Determine the [x, y] coordinate at the center of the cell enclosing the given text.  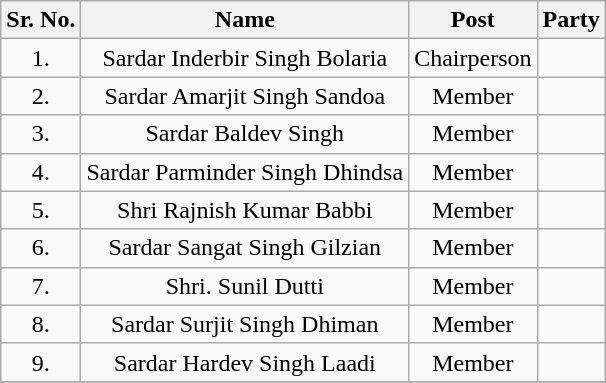
Sardar Hardev Singh Laadi [245, 362]
Sardar Inderbir Singh Bolaria [245, 58]
Party [571, 20]
4. [41, 172]
Sardar Sangat Singh Gilzian [245, 248]
Shri Rajnish Kumar Babbi [245, 210]
3. [41, 134]
Sardar Baldev Singh [245, 134]
Sardar Parminder Singh Dhindsa [245, 172]
2. [41, 96]
Post [473, 20]
5. [41, 210]
Sardar Amarjit Singh Sandoa [245, 96]
Sr. No. [41, 20]
7. [41, 286]
8. [41, 324]
Name [245, 20]
Chairperson [473, 58]
9. [41, 362]
6. [41, 248]
Sardar Surjit Singh Dhiman [245, 324]
1. [41, 58]
Shri. Sunil Dutti [245, 286]
